Return [x, y] of the center of cell containing provided text 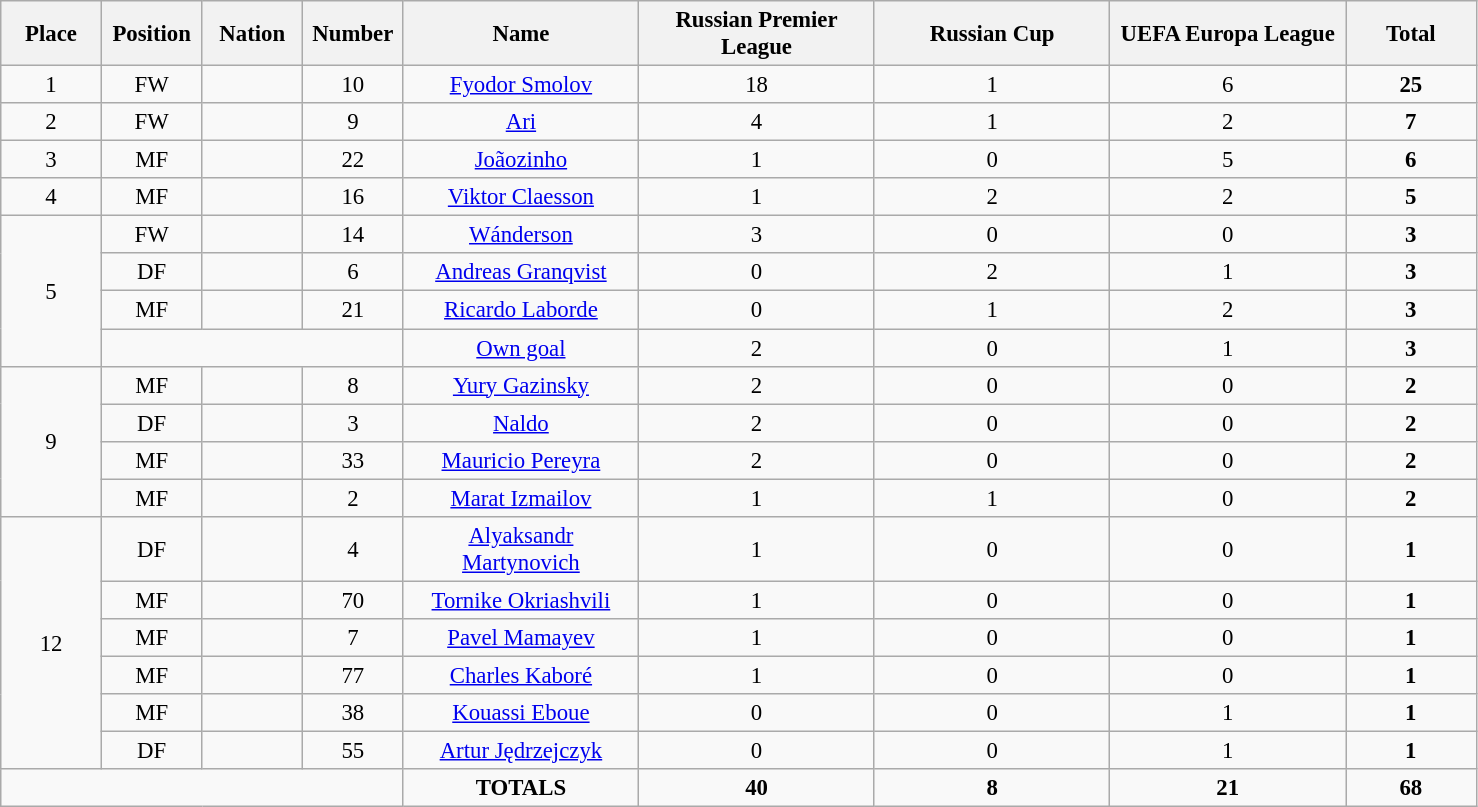
Tornike Okriashvili [521, 600]
22 [354, 160]
Mauricio Pereyra [521, 460]
38 [354, 713]
55 [354, 751]
Joãozinho [521, 160]
Number [354, 34]
12 [52, 644]
Fyodor Smolov [521, 85]
40 [757, 788]
Nation [252, 34]
Yury Gazinsky [521, 385]
33 [354, 460]
Total [1412, 34]
Own goal [521, 348]
Pavel Mamayev [521, 638]
Andreas Granqvist [521, 273]
Artur Jędrzejczyk [521, 751]
Position [152, 34]
14 [354, 235]
Ari [521, 122]
Russian Cup [992, 34]
TOTALS [521, 788]
Name [521, 34]
Viktor Claesson [521, 197]
68 [1412, 788]
77 [354, 675]
Marat Izmailov [521, 498]
Charles Kaboré [521, 675]
Alyaksandr Martynovich [521, 550]
Place [52, 34]
Naldo [521, 423]
70 [354, 600]
Russian Premier League [757, 34]
Ricardo Laborde [521, 310]
18 [757, 85]
25 [1412, 85]
10 [354, 85]
Kouassi Eboue [521, 713]
Wánderson [521, 235]
UEFA Europa League [1228, 34]
16 [354, 197]
